Scan for the cell matching the given text and deliver its (x, y) coordinate at center. 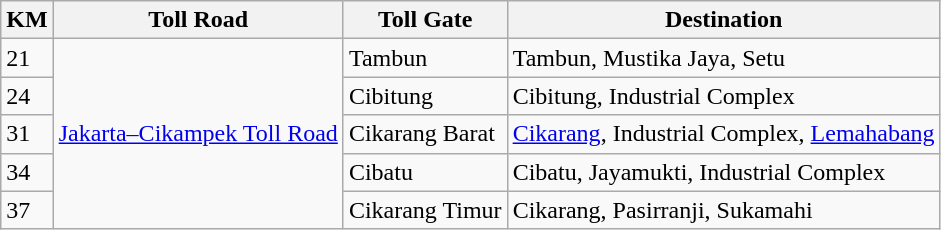
Cikarang, Pasirranji, Sukamahi (724, 210)
Destination (724, 20)
31 (27, 134)
Toll Gate (425, 20)
Cibatu (425, 172)
Cikarang Barat (425, 134)
Cikarang, Industrial Complex, Lemahabang (724, 134)
37 (27, 210)
Toll Road (198, 20)
Cibitung (425, 96)
Cikarang Timur (425, 210)
21 (27, 58)
Tambun, Mustika Jaya, Setu (724, 58)
34 (27, 172)
Tambun (425, 58)
Jakarta–Cikampek Toll Road (198, 134)
KM (27, 20)
Cibitung, Industrial Complex (724, 96)
Cibatu, Jayamukti, Industrial Complex (724, 172)
24 (27, 96)
